Identify which cell holds the provided text, then report its (x, y) central coordinate. 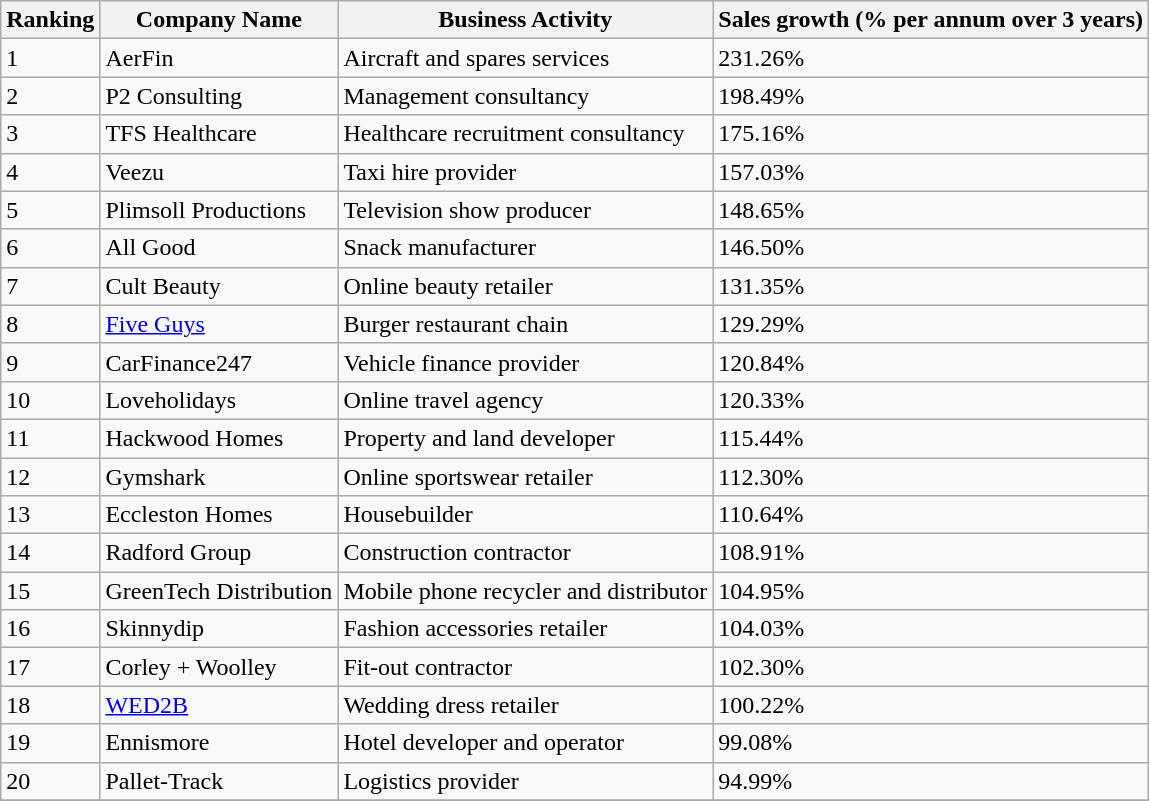
2 (50, 96)
Pallet-Track (219, 781)
Television show producer (526, 210)
15 (50, 591)
148.65% (931, 210)
19 (50, 743)
4 (50, 172)
Online travel agency (526, 400)
115.44% (931, 438)
Plimsoll Productions (219, 210)
Healthcare recruitment consultancy (526, 134)
Sales growth (% per annum over 3 years) (931, 20)
Company Name (219, 20)
Cult Beauty (219, 286)
Hackwood Homes (219, 438)
20 (50, 781)
6 (50, 248)
11 (50, 438)
Construction contractor (526, 553)
5 (50, 210)
129.29% (931, 324)
8 (50, 324)
99.08% (931, 743)
Ranking (50, 20)
Veezu (219, 172)
Vehicle finance provider (526, 362)
104.95% (931, 591)
17 (50, 667)
WED2B (219, 705)
Burger restaurant chain (526, 324)
102.30% (931, 667)
Online sportswear retailer (526, 477)
231.26% (931, 58)
18 (50, 705)
Hotel developer and operator (526, 743)
175.16% (931, 134)
Ennismore (219, 743)
Five Guys (219, 324)
12 (50, 477)
Fashion accessories retailer (526, 629)
104.03% (931, 629)
198.49% (931, 96)
16 (50, 629)
P2 Consulting (219, 96)
120.84% (931, 362)
100.22% (931, 705)
13 (50, 515)
9 (50, 362)
Loveholidays (219, 400)
120.33% (931, 400)
Logistics provider (526, 781)
3 (50, 134)
Housebuilder (526, 515)
Wedding dress retailer (526, 705)
Business Activity (526, 20)
112.30% (931, 477)
7 (50, 286)
Management consultancy (526, 96)
146.50% (931, 248)
Mobile phone recycler and distributor (526, 591)
Corley + Woolley (219, 667)
All Good (219, 248)
110.64% (931, 515)
Property and land developer (526, 438)
Skinnydip (219, 629)
1 (50, 58)
157.03% (931, 172)
Gymshark (219, 477)
CarFinance247 (219, 362)
94.99% (931, 781)
131.35% (931, 286)
Aircraft and spares services (526, 58)
Taxi hire provider (526, 172)
Online beauty retailer (526, 286)
AerFin (219, 58)
TFS Healthcare (219, 134)
Radford Group (219, 553)
Snack manufacturer (526, 248)
GreenTech Distribution (219, 591)
108.91% (931, 553)
Eccleston Homes (219, 515)
14 (50, 553)
Fit-out contractor (526, 667)
10 (50, 400)
